Locate the cell with the specified text and output its [X, Y] center coordinate. 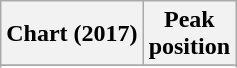
Chart (2017) [72, 34]
Peak position [189, 34]
